Return (X, Y) of the center of cell containing provided text 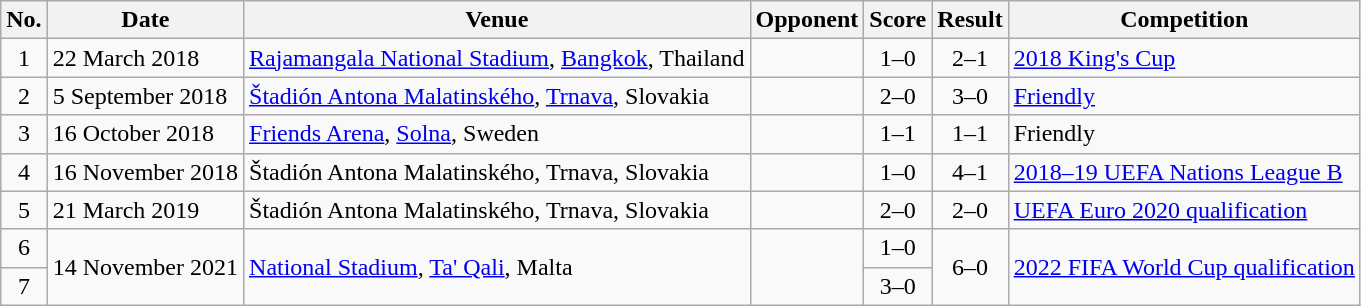
National Stadium, Ta' Qali, Malta (498, 267)
2022 FIFA World Cup qualification (1184, 267)
7 (24, 286)
6 (24, 248)
Friends Arena, Solna, Sweden (498, 134)
22 March 2018 (145, 58)
2 (24, 96)
2018–19 UEFA Nations League B (1184, 172)
16 November 2018 (145, 172)
3 (24, 134)
14 November 2021 (145, 267)
4–1 (970, 172)
Rajamangala National Stadium, Bangkok, Thailand (498, 58)
21 March 2019 (145, 210)
5 September 2018 (145, 96)
Opponent (807, 20)
No. (24, 20)
5 (24, 210)
Result (970, 20)
Competition (1184, 20)
2018 King's Cup (1184, 58)
1 (24, 58)
Date (145, 20)
16 October 2018 (145, 134)
Score (898, 20)
4 (24, 172)
6–0 (970, 267)
2–1 (970, 58)
Venue (498, 20)
UEFA Euro 2020 qualification (1184, 210)
